Find where the given text appears and provide that cell's center as [X, Y] coordinate. 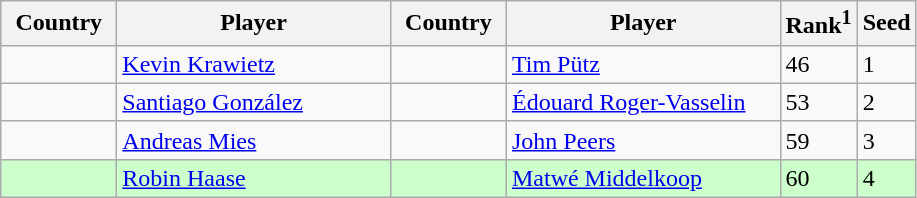
4 [886, 178]
John Peers [643, 140]
Seed [886, 24]
Robin Haase [254, 178]
1 [886, 64]
3 [886, 140]
Kevin Krawietz [254, 64]
Rank1 [818, 24]
Andreas Mies [254, 140]
Tim Pütz [643, 64]
53 [818, 102]
59 [818, 140]
60 [818, 178]
46 [818, 64]
Santiago González [254, 102]
Édouard Roger-Vasselin [643, 102]
Matwé Middelkoop [643, 178]
2 [886, 102]
